Return (x, y) of the center of cell containing provided text 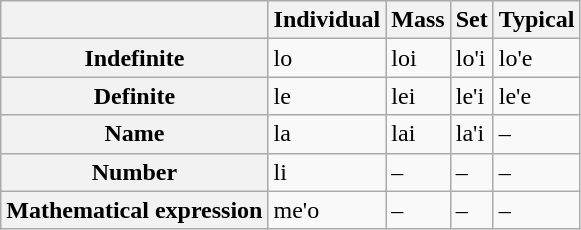
lei (418, 96)
Definite (134, 96)
lo'i (472, 58)
le (327, 96)
Individual (327, 20)
li (327, 172)
lo (327, 58)
Mathematical expression (134, 210)
Typical (536, 20)
Set (472, 20)
me'o (327, 210)
Name (134, 134)
le'i (472, 96)
loi (418, 58)
lo'e (536, 58)
Mass (418, 20)
le'e (536, 96)
Indefinite (134, 58)
la (327, 134)
Number (134, 172)
lai (418, 134)
la'i (472, 134)
